Capture the cell that displays the provided text and extract its [X, Y] central coordinate. 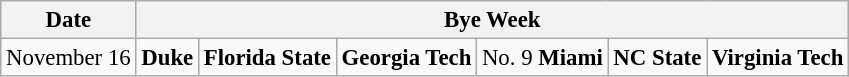
No. 9 Miami [542, 58]
NC State [658, 58]
Florida State [267, 58]
Virginia Tech [778, 58]
Date [68, 20]
Bye Week [492, 20]
Georgia Tech [406, 58]
Duke [168, 58]
November 16 [68, 58]
